Find where the given text appears and provide that cell's center as [x, y] coordinate. 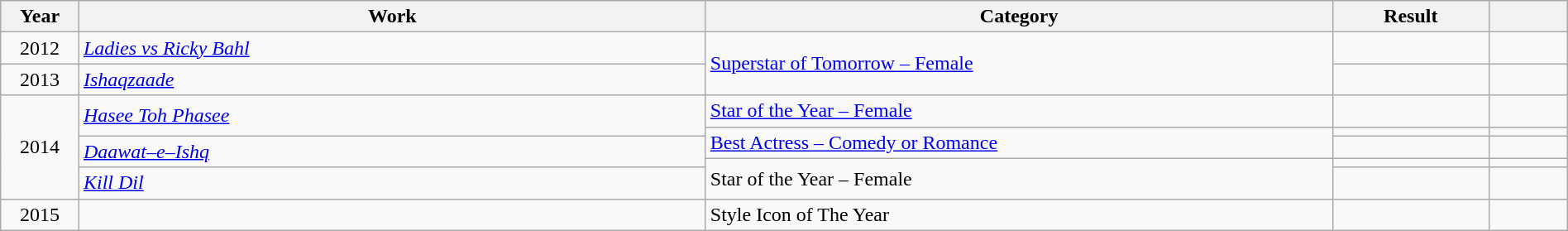
2013 [40, 79]
Ladies vs Ricky Bahl [392, 48]
Work [392, 17]
Category [1019, 17]
Superstar of Tomorrow – Female [1019, 64]
2012 [40, 48]
2015 [40, 214]
Hasee Toh Phasee [392, 116]
Result [1411, 17]
Kill Dil [392, 183]
Year [40, 17]
Style Icon of The Year [1019, 214]
Ishaqzaade [392, 79]
Best Actress – Comedy or Romance [1019, 142]
2014 [40, 147]
Daawat–e–Ishq [392, 152]
